Search for the cell housing the specified text and yield its (X, Y) center coordinate. 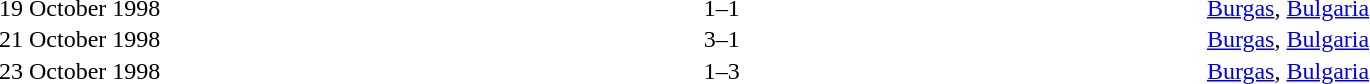
3–1 (722, 39)
